Extract the [X, Y] coordinate from the center of the cell holding the provided text.  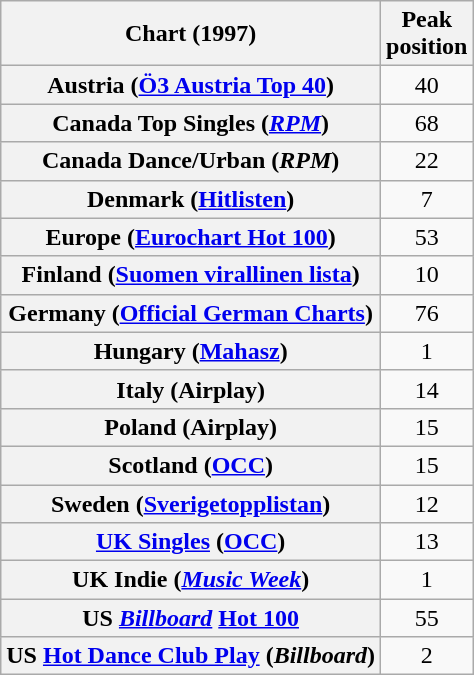
13 [427, 542]
14 [427, 389]
53 [427, 237]
Denmark (Hitlisten) [191, 199]
Poland (Airplay) [191, 427]
10 [427, 275]
2 [427, 656]
Europe (Eurochart Hot 100) [191, 237]
Hungary (Mahasz) [191, 351]
US Hot Dance Club Play (Billboard) [191, 656]
UK Indie (Music Week) [191, 580]
UK Singles (OCC) [191, 542]
Austria (Ö3 Austria Top 40) [191, 85]
22 [427, 161]
Sweden (Sverigetopplistan) [191, 503]
Italy (Airplay) [191, 389]
Scotland (OCC) [191, 465]
7 [427, 199]
Peakposition [427, 34]
US Billboard Hot 100 [191, 618]
Canada Top Singles (RPM) [191, 123]
Chart (1997) [191, 34]
40 [427, 85]
Finland (Suomen virallinen lista) [191, 275]
76 [427, 313]
Germany (Official German Charts) [191, 313]
12 [427, 503]
55 [427, 618]
Canada Dance/Urban (RPM) [191, 161]
68 [427, 123]
